Search for the cell housing the specified text and yield its (X, Y) center coordinate. 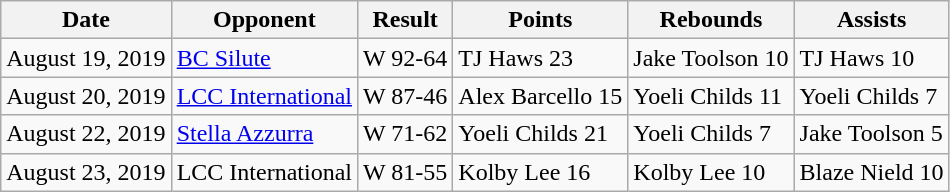
Alex Barcello 15 (540, 96)
Yoeli Childs 11 (711, 96)
Jake Toolson 10 (711, 58)
Assists (872, 20)
W 71-62 (406, 134)
August 19, 2019 (86, 58)
Date (86, 20)
TJ Haws 23 (540, 58)
Stella Azzurra (264, 134)
W 87-46 (406, 96)
Points (540, 20)
W 81-55 (406, 172)
Yoeli Childs 21 (540, 134)
August 20, 2019 (86, 96)
W 92-64 (406, 58)
Rebounds (711, 20)
August 22, 2019 (86, 134)
Kolby Lee 16 (540, 172)
Opponent (264, 20)
Kolby Lee 10 (711, 172)
BC Silute (264, 58)
Jake Toolson 5 (872, 134)
TJ Haws 10 (872, 58)
Blaze Nield 10 (872, 172)
August 23, 2019 (86, 172)
Result (406, 20)
